Detect which cell encompasses the target text, then output its [X, Y] center coordinate. 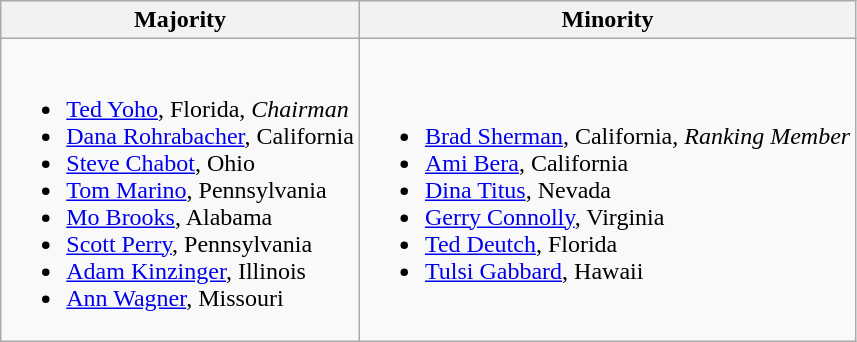
Brad Sherman, California, Ranking MemberAmi Bera, CaliforniaDina Titus, NevadaGerry Connolly, VirginiaTed Deutch, FloridaTulsi Gabbard, Hawaii [607, 190]
Minority [607, 20]
Majority [180, 20]
